Find where the given text appears and provide that cell's center as (X, Y) coordinate. 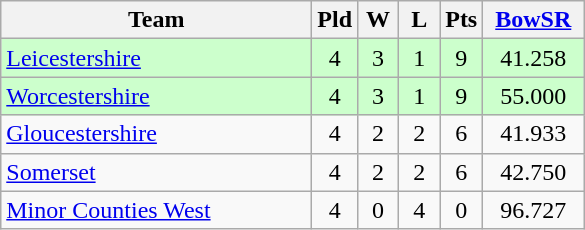
BowSR (534, 20)
W (378, 20)
55.000 (534, 96)
Worcestershire (156, 96)
42.750 (534, 172)
41.258 (534, 58)
Leicestershire (156, 58)
L (420, 20)
96.727 (534, 210)
Team (156, 20)
Minor Counties West (156, 210)
Somerset (156, 172)
Pld (335, 20)
Gloucestershire (156, 134)
Pts (462, 20)
41.933 (534, 134)
